Capture the cell that displays the provided text and extract its (X, Y) central coordinate. 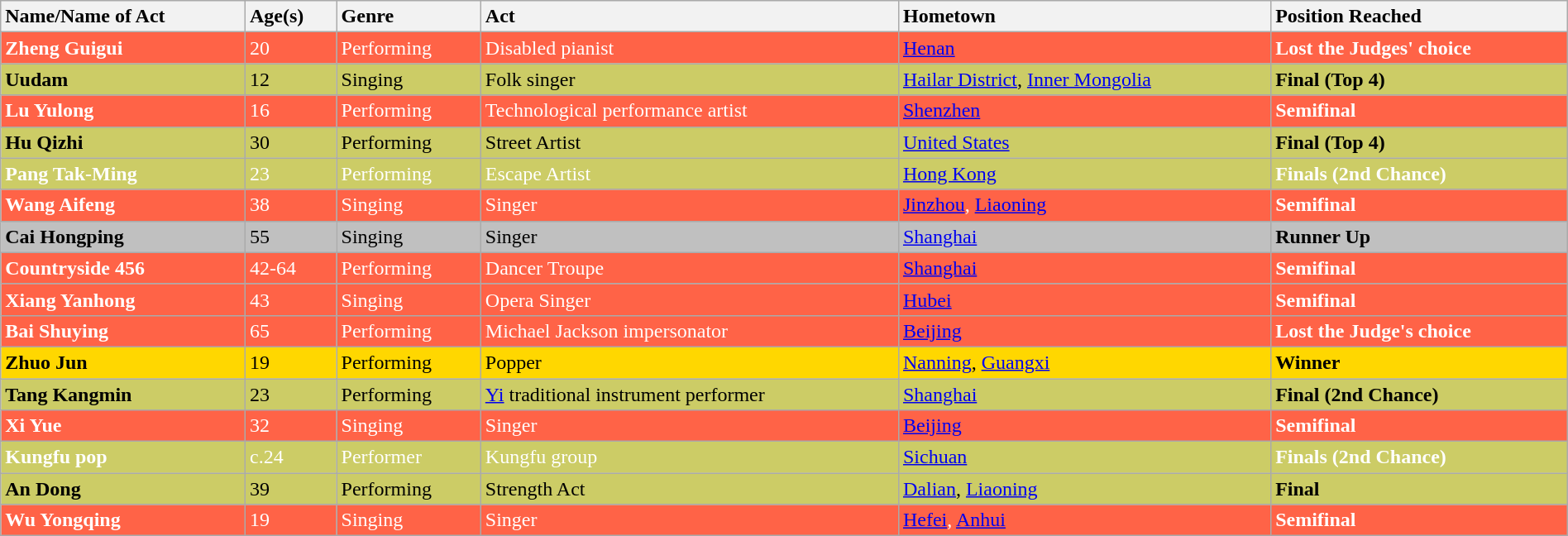
Zheng Guigui (123, 48)
42-64 (291, 268)
Lu Yulong (123, 111)
Popper (690, 362)
Wang Aifeng (123, 205)
39 (291, 489)
Michael Jackson impersonator (690, 331)
An Dong (123, 489)
Xiang Yanhong (123, 299)
United States (1084, 142)
Tang Kangmin (123, 395)
Nanning, Guangxi (1084, 362)
Opera Singer (690, 299)
Hometown (1084, 17)
30 (291, 142)
Dalian, Liaoning (1084, 489)
32 (291, 426)
Age(s) (291, 17)
c.24 (291, 457)
Position Reached (1419, 17)
Wu Yongqing (123, 520)
43 (291, 299)
Hu Qizhi (123, 142)
55 (291, 237)
Henan (1084, 48)
Lost the Judges' choice (1419, 48)
Strength Act (690, 489)
Genre (409, 17)
Final (1419, 489)
Kungfu pop (123, 457)
Folk singer (690, 79)
Dancer Troupe (690, 268)
Technological performance artist (690, 111)
Kungfu group (690, 457)
Runner Up (1419, 237)
20 (291, 48)
65 (291, 331)
Lost the Judge's choice (1419, 331)
Street Artist (690, 142)
Shenzhen (1084, 111)
Performer (409, 457)
Disabled pianist (690, 48)
Hefei, Anhui (1084, 520)
Sichuan (1084, 457)
38 (291, 205)
Hailar District, Inner Mongolia (1084, 79)
Act (690, 17)
Uudam (123, 79)
Escape Artist (690, 174)
Zhuo Jun (123, 362)
Winner (1419, 362)
Jinzhou, Liaoning (1084, 205)
Bai Shuying (123, 331)
Xi Yue (123, 426)
Final (2nd Chance) (1419, 395)
Yi traditional instrument performer (690, 395)
Cai Hongping (123, 237)
16 (291, 111)
Hubei (1084, 299)
Countryside 456 (123, 268)
Pang Tak-Ming (123, 174)
Hong Kong (1084, 174)
Name/Name of Act (123, 17)
12 (291, 79)
